Detect which cell encompasses the target text, then output its [X, Y] center coordinate. 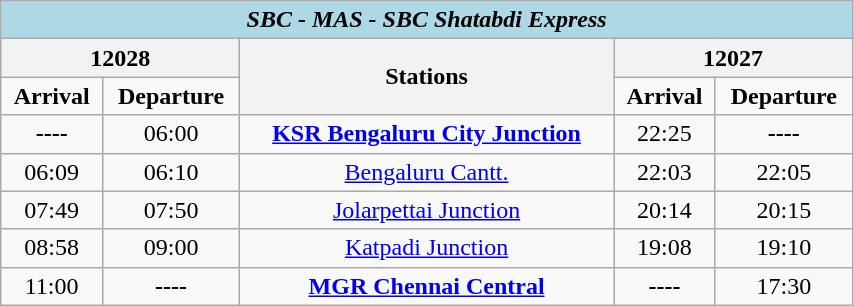
22:25 [665, 134]
12028 [120, 58]
12027 [734, 58]
11:00 [52, 286]
Katpadi Junction [427, 248]
20:15 [784, 210]
Bengaluru Cantt. [427, 172]
22:05 [784, 172]
SBC - MAS - SBC Shatabdi Express [427, 20]
06:10 [172, 172]
22:03 [665, 172]
MGR Chennai Central [427, 286]
07:49 [52, 210]
06:09 [52, 172]
07:50 [172, 210]
19:08 [665, 248]
06:00 [172, 134]
19:10 [784, 248]
17:30 [784, 286]
Jolarpettai Junction [427, 210]
Stations [427, 77]
20:14 [665, 210]
08:58 [52, 248]
KSR Bengaluru City Junction [427, 134]
09:00 [172, 248]
